Detect which cell encompasses the target text, then output its (X, Y) center coordinate. 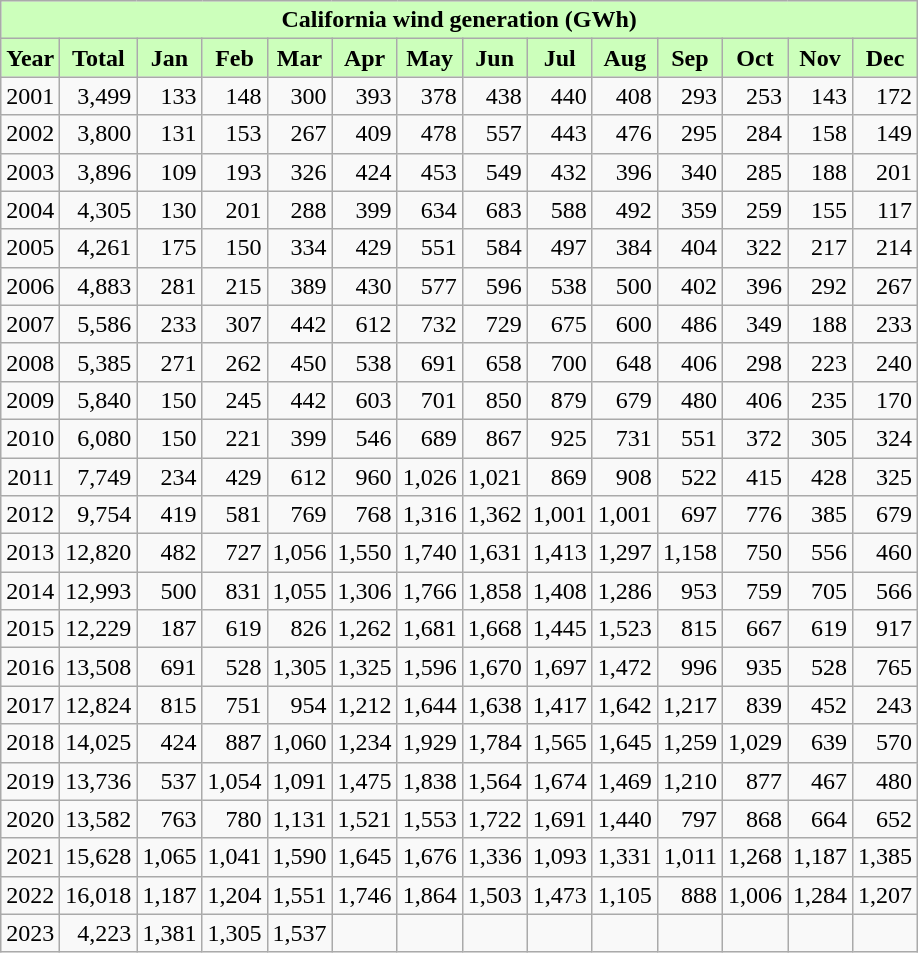
960 (364, 477)
14,025 (98, 743)
2022 (30, 895)
175 (170, 248)
4,305 (98, 210)
1,207 (886, 895)
2001 (30, 96)
1,212 (364, 705)
Sep (690, 58)
2012 (30, 515)
658 (494, 362)
731 (624, 438)
221 (234, 438)
1,234 (364, 743)
1,336 (494, 857)
596 (494, 286)
732 (430, 324)
2013 (30, 553)
765 (886, 667)
234 (170, 477)
1,838 (430, 781)
143 (820, 96)
307 (234, 324)
1,550 (364, 553)
879 (560, 400)
1,475 (364, 781)
Oct (754, 58)
700 (560, 362)
1,093 (560, 857)
Dec (886, 58)
253 (754, 96)
217 (820, 248)
3,800 (98, 134)
California wind generation (GWh) (460, 20)
2002 (30, 134)
155 (820, 210)
603 (364, 400)
577 (430, 286)
549 (494, 172)
1,105 (624, 895)
1,306 (364, 591)
1,026 (430, 477)
2020 (30, 819)
2005 (30, 248)
1,056 (300, 553)
438 (494, 96)
557 (494, 134)
492 (624, 210)
639 (820, 743)
430 (364, 286)
325 (886, 477)
1,858 (494, 591)
1,259 (690, 743)
5,586 (98, 324)
1,297 (624, 553)
588 (560, 210)
1,284 (820, 895)
1,268 (754, 857)
1,864 (430, 895)
2017 (30, 705)
223 (820, 362)
917 (886, 629)
243 (886, 705)
648 (624, 362)
776 (754, 515)
751 (234, 705)
1,362 (494, 515)
349 (754, 324)
701 (430, 400)
652 (886, 819)
522 (690, 477)
1,766 (430, 591)
262 (234, 362)
467 (820, 781)
759 (754, 591)
1,551 (300, 895)
1,565 (560, 743)
763 (170, 819)
240 (886, 362)
2011 (30, 477)
13,582 (98, 819)
996 (690, 667)
1,325 (364, 667)
305 (820, 438)
Year (30, 58)
683 (494, 210)
12,824 (98, 705)
570 (886, 743)
1,029 (754, 743)
384 (624, 248)
1,021 (494, 477)
215 (234, 286)
3,499 (98, 96)
5,840 (98, 400)
1,670 (494, 667)
1,055 (300, 591)
408 (624, 96)
326 (300, 172)
Jan (170, 58)
935 (754, 667)
769 (300, 515)
1,590 (300, 857)
300 (300, 96)
476 (624, 134)
131 (170, 134)
727 (234, 553)
1,644 (430, 705)
1,681 (430, 629)
6,080 (98, 438)
452 (820, 705)
288 (300, 210)
409 (364, 134)
1,469 (624, 781)
1,473 (560, 895)
1,784 (494, 743)
149 (886, 134)
389 (300, 286)
13,508 (98, 667)
293 (690, 96)
284 (754, 134)
259 (754, 210)
486 (690, 324)
Nov (820, 58)
869 (560, 477)
887 (234, 743)
1,746 (364, 895)
235 (820, 400)
1,210 (690, 781)
214 (886, 248)
359 (690, 210)
292 (820, 286)
170 (886, 400)
1,631 (494, 553)
566 (886, 591)
2014 (30, 591)
1,060 (300, 743)
May (430, 58)
1,316 (430, 515)
428 (820, 477)
867 (494, 438)
1,091 (300, 781)
2007 (30, 324)
404 (690, 248)
1,217 (690, 705)
729 (494, 324)
1,417 (560, 705)
15,628 (98, 857)
12,820 (98, 553)
2018 (30, 743)
Jun (494, 58)
Apr (364, 58)
109 (170, 172)
271 (170, 362)
2015 (30, 629)
1,676 (430, 857)
2003 (30, 172)
1,929 (430, 743)
1,131 (300, 819)
5,385 (98, 362)
1,158 (690, 553)
Feb (234, 58)
133 (170, 96)
1,564 (494, 781)
584 (494, 248)
908 (624, 477)
2021 (30, 857)
780 (234, 819)
497 (560, 248)
1,596 (430, 667)
450 (300, 362)
2019 (30, 781)
1,523 (624, 629)
826 (300, 629)
664 (820, 819)
1,503 (494, 895)
1,385 (886, 857)
2023 (30, 933)
1,740 (430, 553)
117 (886, 210)
153 (234, 134)
482 (170, 553)
2009 (30, 400)
340 (690, 172)
634 (430, 210)
Aug (624, 58)
556 (820, 553)
172 (886, 96)
9,754 (98, 515)
7,749 (98, 477)
697 (690, 515)
1,722 (494, 819)
953 (690, 591)
1,381 (170, 933)
1,553 (430, 819)
750 (754, 553)
393 (364, 96)
1,413 (560, 553)
245 (234, 400)
324 (886, 438)
1,408 (560, 591)
385 (820, 515)
1,011 (690, 857)
581 (234, 515)
705 (820, 591)
868 (754, 819)
193 (234, 172)
689 (430, 438)
402 (690, 286)
1,638 (494, 705)
460 (886, 553)
443 (560, 134)
4,883 (98, 286)
3,896 (98, 172)
797 (690, 819)
1,697 (560, 667)
546 (364, 438)
1,642 (624, 705)
831 (234, 591)
1,006 (754, 895)
1,065 (170, 857)
187 (170, 629)
4,223 (98, 933)
877 (754, 781)
667 (754, 629)
298 (754, 362)
158 (820, 134)
1,674 (560, 781)
675 (560, 324)
2004 (30, 210)
1,537 (300, 933)
1,445 (560, 629)
13,736 (98, 781)
1,691 (560, 819)
4,261 (98, 248)
2010 (30, 438)
537 (170, 781)
850 (494, 400)
Jul (560, 58)
1,286 (624, 591)
478 (430, 134)
768 (364, 515)
2006 (30, 286)
148 (234, 96)
130 (170, 210)
295 (690, 134)
16,018 (98, 895)
Mar (300, 58)
1,331 (624, 857)
600 (624, 324)
888 (690, 895)
419 (170, 515)
12,229 (98, 629)
1,262 (364, 629)
285 (754, 172)
1,204 (234, 895)
432 (560, 172)
Total (98, 58)
378 (430, 96)
1,054 (234, 781)
1,472 (624, 667)
281 (170, 286)
322 (754, 248)
12,993 (98, 591)
1,041 (234, 857)
954 (300, 705)
1,440 (624, 819)
372 (754, 438)
2008 (30, 362)
415 (754, 477)
1,668 (494, 629)
1,521 (364, 819)
925 (560, 438)
839 (754, 705)
453 (430, 172)
334 (300, 248)
2016 (30, 667)
440 (560, 96)
